Extract the (X, Y) coordinate from the center of the cell holding the provided text.  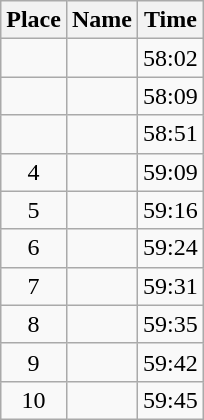
58:02 (170, 58)
Time (170, 20)
58:51 (170, 134)
6 (34, 248)
59:31 (170, 286)
59:42 (170, 362)
Place (34, 20)
7 (34, 286)
9 (34, 362)
59:16 (170, 210)
59:35 (170, 324)
4 (34, 172)
Name (102, 20)
59:24 (170, 248)
58:09 (170, 96)
5 (34, 210)
8 (34, 324)
10 (34, 400)
59:45 (170, 400)
59:09 (170, 172)
